Return the [x, y] coordinate for the center point of the cell that contains the specified text.  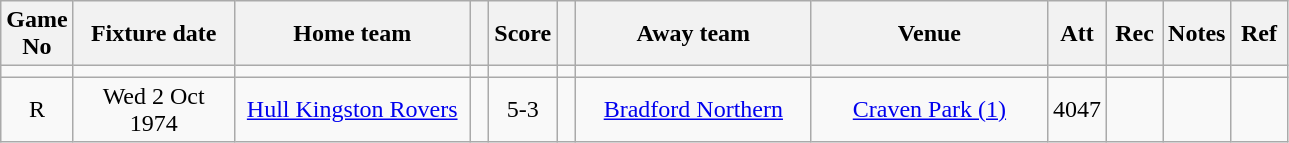
Att [1076, 34]
Bradford Northern [693, 110]
Ref [1259, 34]
Fixture date [154, 34]
Wed 2 Oct 1974 [154, 110]
4047 [1076, 110]
Rec [1135, 34]
Venue [929, 34]
Game No [37, 34]
Away team [693, 34]
5-3 [523, 110]
Craven Park (1) [929, 110]
R [37, 110]
Notes [1197, 34]
Hull Kingston Rovers [352, 110]
Score [523, 34]
Home team [352, 34]
